Return the [X, Y] coordinate for the center point of the cell that contains the specified text.  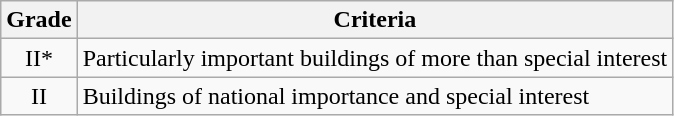
Criteria [375, 20]
Particularly important buildings of more than special interest [375, 58]
Grade [39, 20]
Buildings of national importance and special interest [375, 96]
II* [39, 58]
II [39, 96]
